Locate the cell with the specified text and output its (x, y) center coordinate. 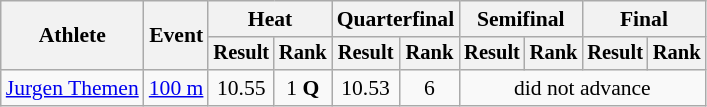
did not advance (582, 88)
10.53 (366, 88)
100 m (176, 88)
Semifinal (520, 19)
Heat (270, 19)
6 (430, 88)
1 Q (303, 88)
Event (176, 36)
10.55 (241, 88)
Jurgen Themen (72, 88)
Athlete (72, 36)
Quarterfinal (396, 19)
Final (644, 19)
